From the cell containing the given text, extract its center point as (X, Y) coordinate. 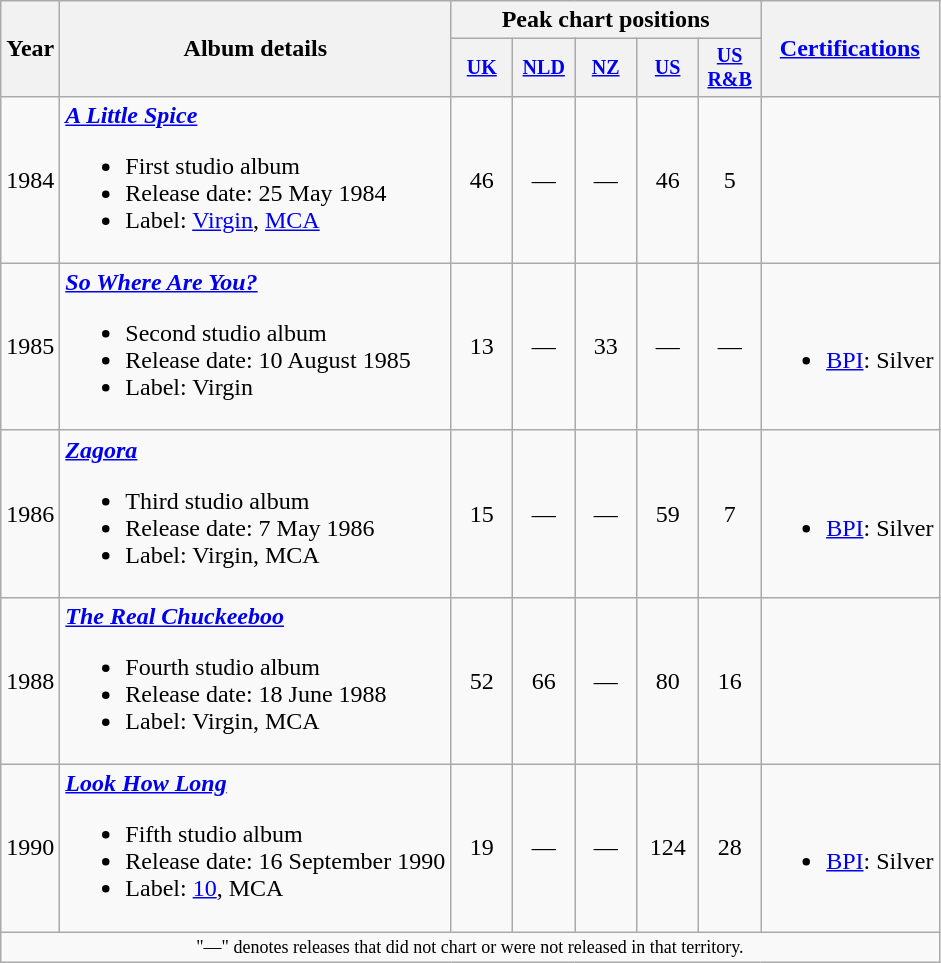
124 (668, 848)
US R&B (730, 68)
US (668, 68)
13 (482, 346)
Look How LongFifth studio albumRelease date: 16 September 1990Label: 10, MCA (256, 848)
19 (482, 848)
Year (30, 49)
Peak chart positions (606, 20)
33 (606, 346)
80 (668, 680)
The Real ChuckeebooFourth studio albumRelease date: 18 June 1988Label: Virgin, MCA (256, 680)
"—" denotes releases that did not chart or were not released in that territory. (470, 948)
7 (730, 514)
NZ (606, 68)
Certifications (850, 49)
1985 (30, 346)
Album details (256, 49)
A Little SpiceFirst studio albumRelease date: 25 May 1984Label: Virgin, MCA (256, 180)
59 (668, 514)
1984 (30, 180)
NLD (544, 68)
52 (482, 680)
1990 (30, 848)
ZagoraThird studio albumRelease date: 7 May 1986Label: Virgin, MCA (256, 514)
66 (544, 680)
UK (482, 68)
1986 (30, 514)
5 (730, 180)
1988 (30, 680)
16 (730, 680)
So Where Are You?Second studio albumRelease date: 10 August 1985Label: Virgin (256, 346)
15 (482, 514)
28 (730, 848)
